Capture the cell that displays the provided text and extract its [X, Y] central coordinate. 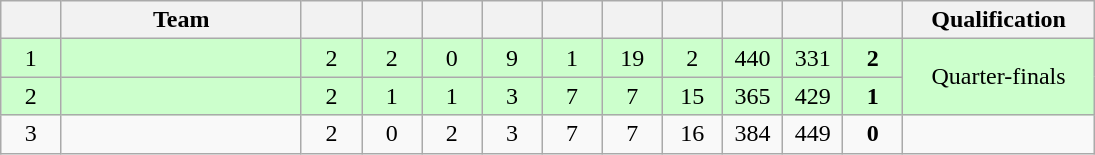
449 [813, 134]
16 [692, 134]
15 [692, 96]
440 [752, 58]
Quarter-finals [998, 77]
19 [632, 58]
384 [752, 134]
429 [813, 96]
331 [813, 58]
Qualification [998, 20]
Team [182, 20]
365 [752, 96]
9 [512, 58]
